Return [x, y] of the center of cell containing provided text 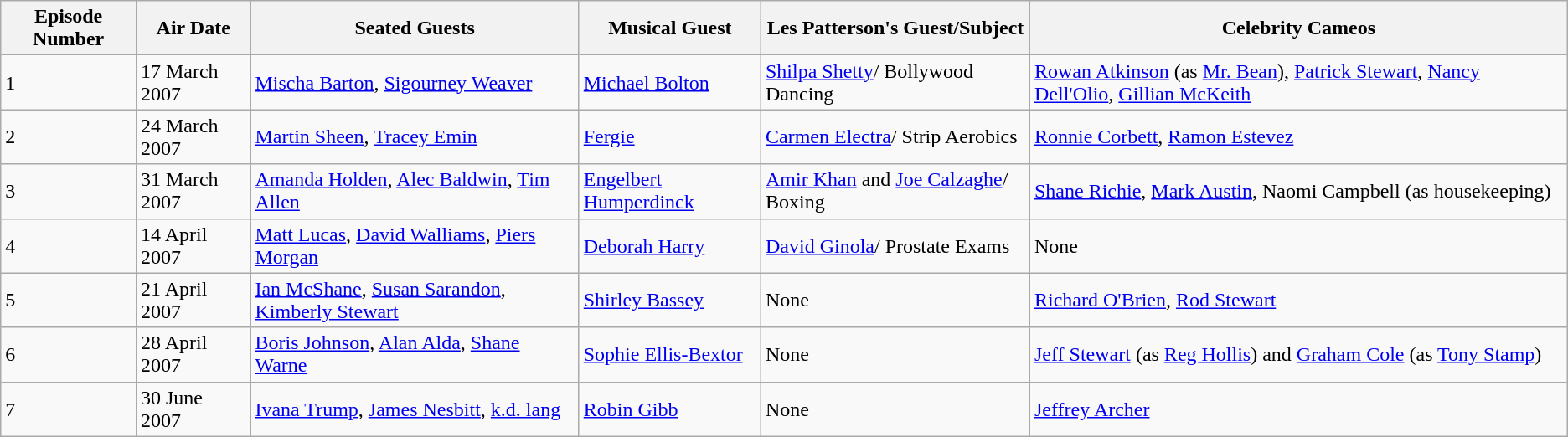
Shirley Bassey [670, 300]
Les Patterson's Guest/Subject [895, 28]
14 April 2007 [193, 246]
Seated Guests [415, 28]
Jeffrey Archer [1298, 409]
Matt Lucas, David Walliams, Piers Morgan [415, 246]
Ronnie Corbett, Ramon Estevez [1298, 137]
Martin Sheen, Tracey Emin [415, 137]
3 [69, 191]
6 [69, 355]
7 [69, 409]
Boris Johnson, Alan Alda, Shane Warne [415, 355]
1 [69, 82]
David Ginola/ Prostate Exams [895, 246]
Shilpa Shetty/ Bollywood Dancing [895, 82]
Musical Guest [670, 28]
Ian McShane, Susan Sarandon, Kimberly Stewart [415, 300]
Episode Number [69, 28]
Amanda Holden, Alec Baldwin, Tim Allen [415, 191]
24 March 2007 [193, 137]
Ivana Trump, James Nesbitt, k.d. lang [415, 409]
Jeff Stewart (as Reg Hollis) and Graham Cole (as Tony Stamp) [1298, 355]
Celebrity Cameos [1298, 28]
Carmen Electra/ Strip Aerobics [895, 137]
4 [69, 246]
Amir Khan and Joe Calzaghe/ Boxing [895, 191]
Rowan Atkinson (as Mr. Bean), Patrick Stewart, Nancy Dell'Olio, Gillian McKeith [1298, 82]
Engelbert Humperdinck [670, 191]
Michael Bolton [670, 82]
Fergie [670, 137]
Robin Gibb [670, 409]
30 June 2007 [193, 409]
17 March 2007 [193, 82]
Richard O'Brien, Rod Stewart [1298, 300]
Shane Richie, Mark Austin, Naomi Campbell (as housekeeping) [1298, 191]
Air Date [193, 28]
5 [69, 300]
21 April 2007 [193, 300]
Mischa Barton, Sigourney Weaver [415, 82]
2 [69, 137]
Deborah Harry [670, 246]
28 April 2007 [193, 355]
31 March 2007 [193, 191]
Sophie Ellis-Bextor [670, 355]
